Extract the (X, Y) coordinate from the center of the cell holding the provided text.  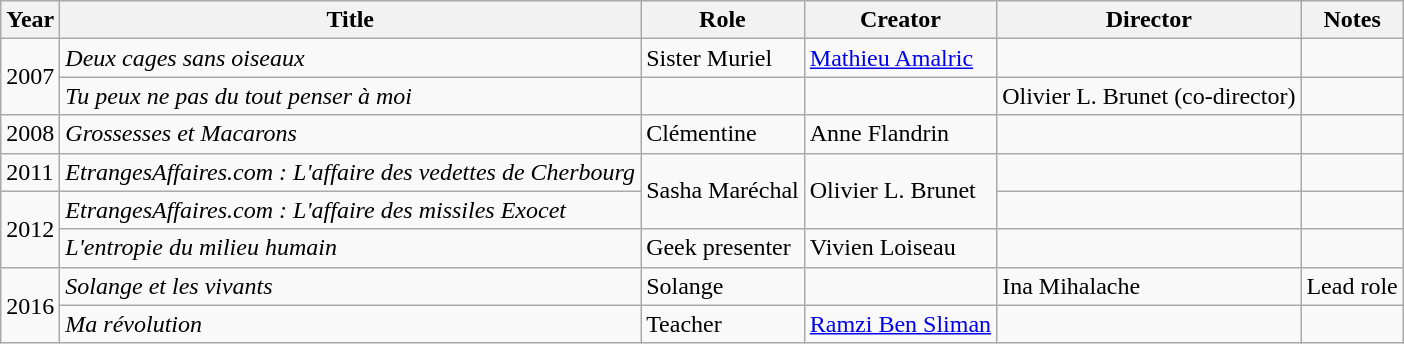
Ina Mihalache (1149, 286)
Title (350, 20)
Ramzi Ben Sliman (900, 324)
Lead role (1352, 286)
EtrangesAffaires.com : L'affaire des missiles Exocet (350, 210)
2011 (30, 172)
Creator (900, 20)
L'entropie du milieu humain (350, 248)
Sister Muriel (723, 58)
Grossesses et Macarons (350, 134)
Deux cages sans oiseaux (350, 58)
2007 (30, 77)
2012 (30, 229)
Director (1149, 20)
Year (30, 20)
Solange et les vivants (350, 286)
2016 (30, 305)
EtrangesAffaires.com : L'affaire des vedettes de Cherbourg (350, 172)
Solange (723, 286)
Anne Flandrin (900, 134)
Olivier L. Brunet (900, 191)
Sasha Maréchal (723, 191)
Teacher (723, 324)
Tu peux ne pas du tout penser à moi (350, 96)
Ma révolution (350, 324)
Geek presenter (723, 248)
Notes (1352, 20)
Clémentine (723, 134)
Mathieu Amalric (900, 58)
Role (723, 20)
Vivien Loiseau (900, 248)
Olivier L. Brunet (co-director) (1149, 96)
2008 (30, 134)
